Search for the cell housing the specified text and yield its (x, y) center coordinate. 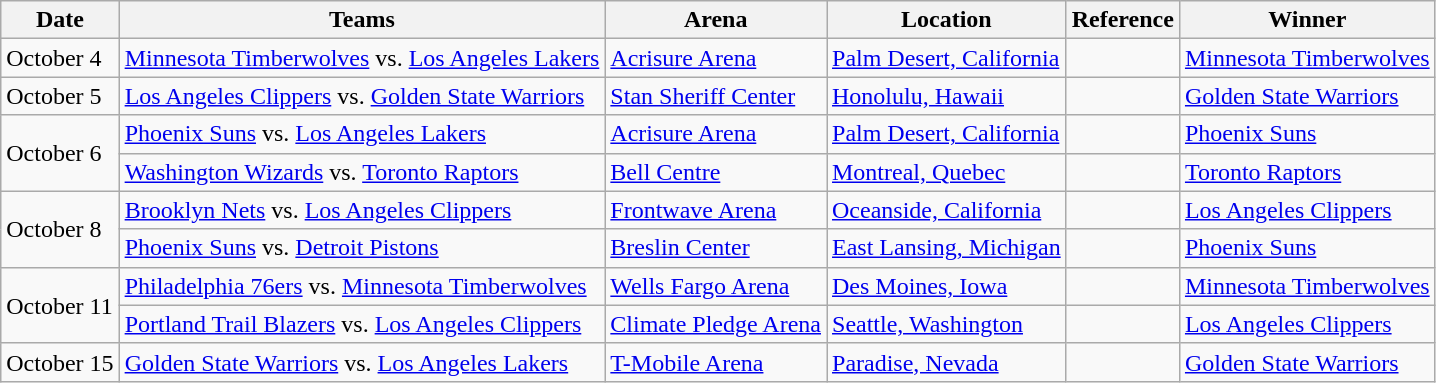
Honolulu, Hawaii (946, 96)
Toronto Raptors (1307, 172)
October 11 (60, 305)
Philadelphia 76ers vs. Minnesota Timberwolves (362, 286)
T-Mobile Arena (716, 362)
October 5 (60, 96)
Breslin Center (716, 248)
Wells Fargo Arena (716, 286)
October 4 (60, 58)
October 15 (60, 362)
Bell Centre (716, 172)
Paradise, Nevada (946, 362)
October 6 (60, 153)
Date (60, 20)
Location (946, 20)
Golden State Warriors vs. Los Angeles Lakers (362, 362)
Montreal, Quebec (946, 172)
Portland Trail Blazers vs. Los Angeles Clippers (362, 324)
Des Moines, Iowa (946, 286)
Teams (362, 20)
Frontwave Arena (716, 210)
Winner (1307, 20)
Climate Pledge Arena (716, 324)
Brooklyn Nets vs. Los Angeles Clippers (362, 210)
Los Angeles Clippers vs. Golden State Warriors (362, 96)
October 8 (60, 229)
East Lansing, Michigan (946, 248)
Minnesota Timberwolves vs. Los Angeles Lakers (362, 58)
Stan Sheriff Center (716, 96)
Seattle, Washington (946, 324)
Washington Wizards vs. Toronto Raptors (362, 172)
Phoenix Suns vs. Detroit Pistons (362, 248)
Phoenix Suns vs. Los Angeles Lakers (362, 134)
Reference (1122, 20)
Arena (716, 20)
Oceanside, California (946, 210)
